Scan for the cell matching the given text and deliver its [X, Y] coordinate at center. 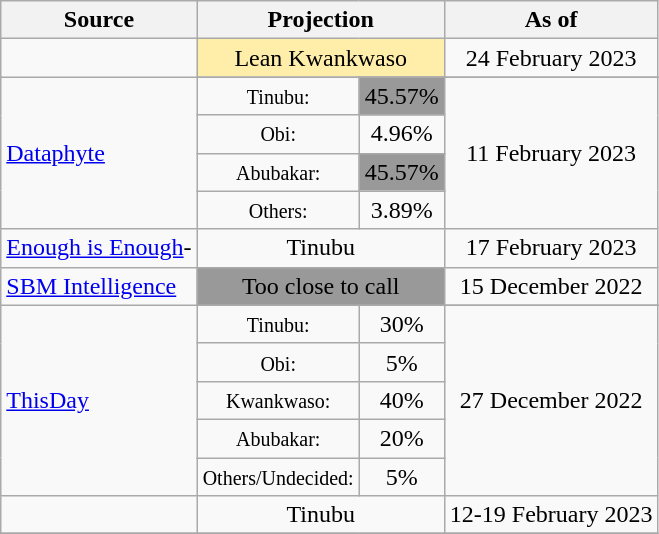
ThisDay [99, 400]
Source [99, 20]
As of [551, 20]
SBM Intelligence [99, 286]
24 February 2023 [551, 58]
Enough is Enough- [99, 248]
Kwankwaso: [278, 400]
Projection [320, 20]
4.96% [402, 134]
12-19 February 2023 [551, 515]
11 February 2023 [551, 153]
Dataphyte [99, 153]
Others/Undecided: [278, 477]
20% [402, 438]
27 December 2022 [551, 400]
40% [402, 400]
17 February 2023 [551, 248]
Too close to call [320, 286]
30% [402, 324]
3.89% [402, 210]
Others: [278, 210]
Lean Kwankwaso [320, 58]
15 December 2022 [551, 286]
